Find where the given text appears and provide that cell's center as [x, y] coordinate. 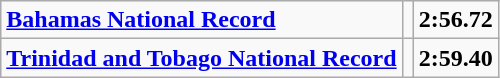
Trinidad and Tobago National Record [202, 58]
2:59.40 [456, 58]
Bahamas National Record [202, 20]
2:56.72 [456, 20]
